Scan for the cell matching the given text and deliver its (x, y) coordinate at center. 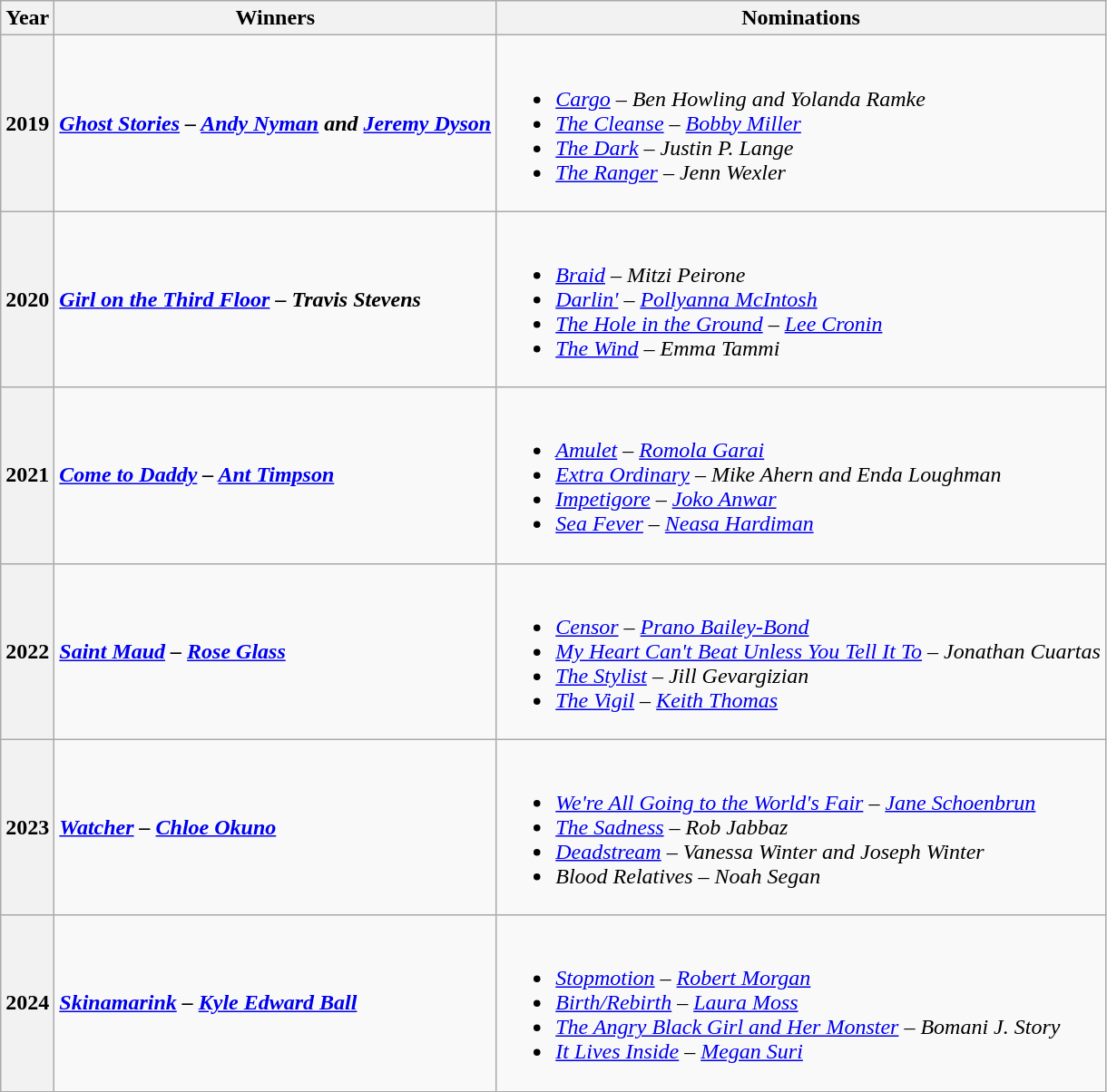
Nominations (801, 18)
Winners (276, 18)
Censor – Prano Bailey-BondMy Heart Can't Beat Unless You Tell It To – Jonathan CuartasThe Stylist – Jill GevargizianThe Vigil – Keith Thomas (801, 651)
2024 (27, 1003)
2020 (27, 299)
2019 (27, 123)
Watcher – Chloe Okuno (276, 827)
Braid – Mitzi PeironeDarlin' – Pollyanna McIntoshThe Hole in the Ground – Lee CroninThe Wind – Emma Tammi (801, 299)
2022 (27, 651)
Ghost Stories – Andy Nyman and Jeremy Dyson (276, 123)
Amulet – Romola GaraiExtra Ordinary – Mike Ahern and Enda LoughmanImpetigore – Joko AnwarSea Fever – Neasa Hardiman (801, 475)
Year (27, 18)
Come to Daddy – Ant Timpson (276, 475)
2021 (27, 475)
Skinamarink – Kyle Edward Ball (276, 1003)
Stopmotion – Robert MorganBirth/Rebirth – Laura MossThe Angry Black Girl and Her Monster – Bomani J. StoryIt Lives Inside – Megan Suri (801, 1003)
2023 (27, 827)
Girl on the Third Floor – Travis Stevens (276, 299)
Cargo – Ben Howling and Yolanda RamkeThe Cleanse – Bobby MillerThe Dark – Justin P. LangeThe Ranger – Jenn Wexler (801, 123)
Saint Maud – Rose Glass (276, 651)
